For the text-containing cell, return its midpoint in (X, Y) coordinate format. 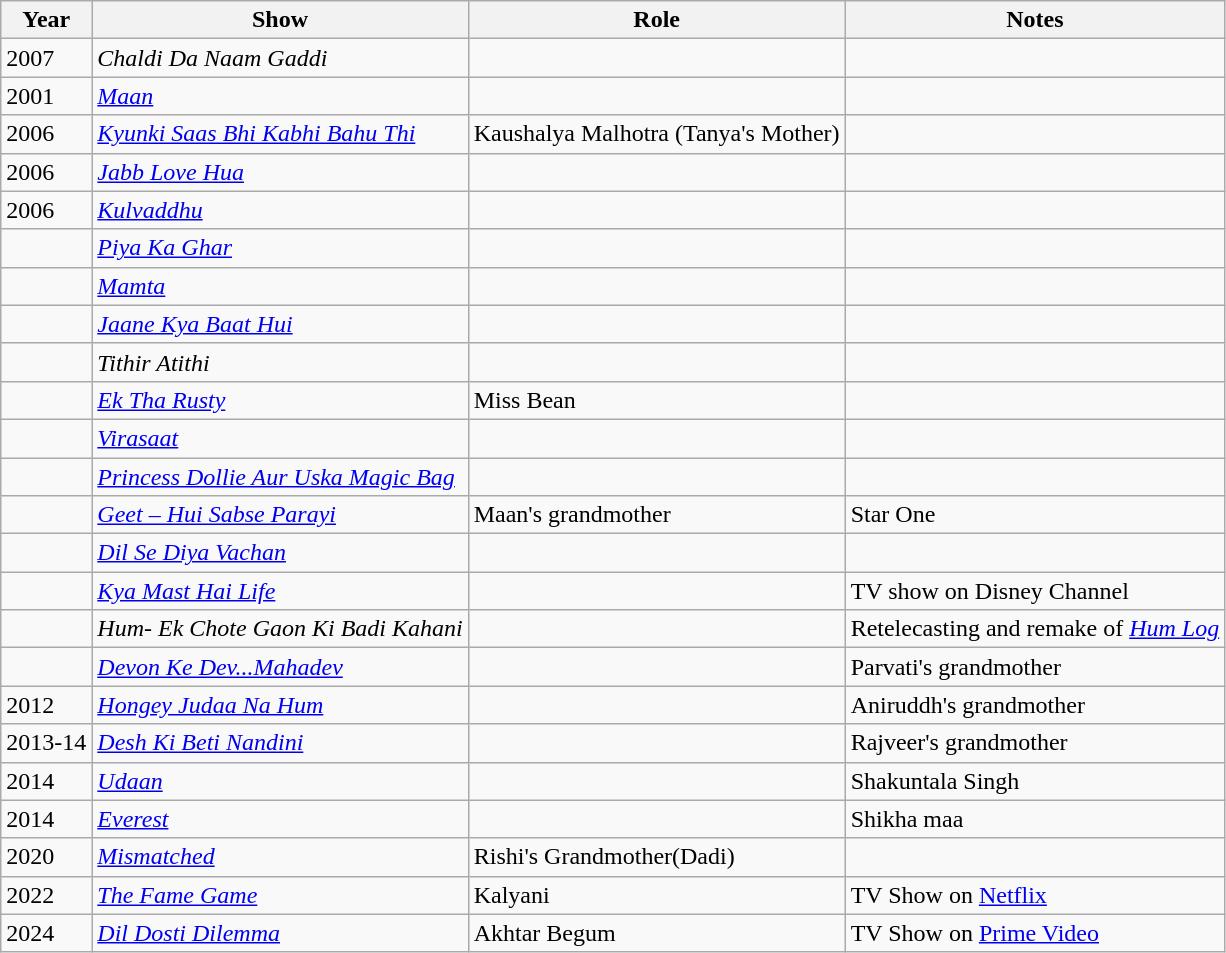
Rajveer's grandmother (1035, 743)
Dil Se Diya Vachan (280, 553)
Desh Ki Beti Nandini (280, 743)
2022 (46, 895)
Kyunki Saas Bhi Kabhi Bahu Thi (280, 134)
Jabb Love Hua (280, 172)
Ek Tha Rusty (280, 400)
2012 (46, 705)
Udaan (280, 781)
Year (46, 20)
2024 (46, 933)
2007 (46, 58)
Kalyani (656, 895)
Star One (1035, 515)
2001 (46, 96)
Kaushalya Malhotra (Tanya's Mother) (656, 134)
Maan's grandmother (656, 515)
Kulvaddhu (280, 210)
Chaldi Da Naam Gaddi (280, 58)
Tithir Atithi (280, 362)
Dil Dosti Dilemma (280, 933)
Role (656, 20)
Miss Bean (656, 400)
Parvati's grandmother (1035, 667)
Rishi's Grandmother(Dadi) (656, 857)
2020 (46, 857)
Mismatched (280, 857)
Everest (280, 819)
2013-14 (46, 743)
Shakuntala Singh (1035, 781)
TV show on Disney Channel (1035, 591)
TV Show on Prime Video (1035, 933)
Akhtar Begum (656, 933)
Maan (280, 96)
Devon Ke Dev...Mahadev (280, 667)
Mamta (280, 286)
Princess Dollie Aur Uska Magic Bag (280, 477)
Retelecasting and remake of Hum Log (1035, 629)
Shikha maa (1035, 819)
Hum- Ek Chote Gaon Ki Badi Kahani (280, 629)
Jaane Kya Baat Hui (280, 324)
Piya Ka Ghar (280, 248)
Notes (1035, 20)
Hongey Judaa Na Hum (280, 705)
Aniruddh's grandmother (1035, 705)
Kya Mast Hai Life (280, 591)
Show (280, 20)
TV Show on Netflix (1035, 895)
The Fame Game (280, 895)
Virasaat (280, 438)
Geet – Hui Sabse Parayi (280, 515)
